Locate the cell with the specified text and output its [x, y] center coordinate. 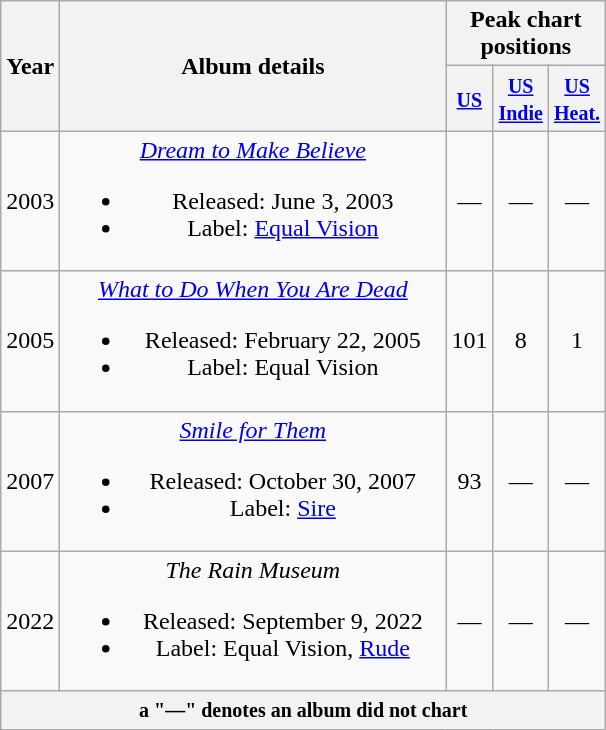
Smile for ThemReleased: October 30, 2007Label: Sire [253, 481]
101 [470, 341]
What to Do When You Are DeadReleased: February 22, 2005Label: Equal Vision [253, 341]
US Heat. [576, 98]
1 [576, 341]
8 [521, 341]
US [470, 98]
a "—" denotes an album did not chart [304, 710]
93 [470, 481]
US Indie [521, 98]
Dream to Make BelieveReleased: June 3, 2003Label: Equal Vision [253, 201]
The Rain MuseumReleased: September 9, 2022Label: Equal Vision, Rude [253, 621]
2003 [30, 201]
Peak chart positions [526, 34]
2022 [30, 621]
Year [30, 66]
2005 [30, 341]
2007 [30, 481]
Album details [253, 66]
